Output the (X, Y) coordinate of the center of the cell containing the given text.  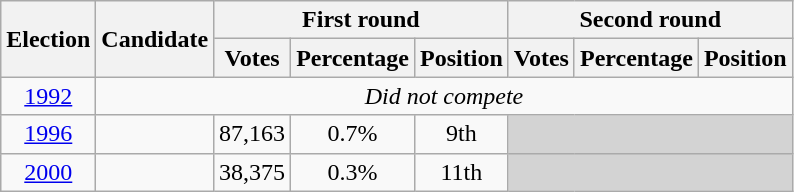
0.3% (353, 172)
Candidate (155, 39)
87,163 (252, 134)
9th (462, 134)
0.7% (353, 134)
2000 (48, 172)
Election (48, 39)
11th (462, 172)
First round (362, 20)
1992 (48, 96)
38,375 (252, 172)
Did not compete (444, 96)
1996 (48, 134)
Second round (650, 20)
